Locate the cell with the specified text and output its (x, y) center coordinate. 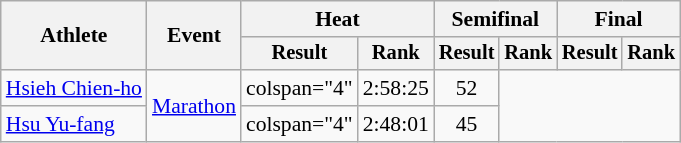
45 (467, 124)
52 (467, 88)
Heat (338, 19)
Hsieh Chien-ho (74, 88)
Final (618, 19)
Event (194, 36)
Athlete (74, 36)
Marathon (194, 106)
Semifinal (496, 19)
Hsu Yu-fang (74, 124)
2:58:25 (396, 88)
2:48:01 (396, 124)
